From the cell containing the given text, extract its center point as (X, Y) coordinate. 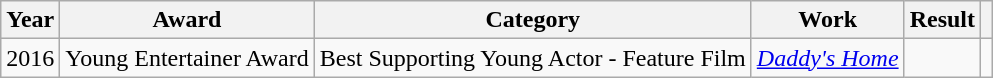
Best Supporting Young Actor - Feature Film (532, 58)
Work (828, 20)
Young Entertainer Award (187, 58)
Award (187, 20)
Year (30, 20)
Result (942, 20)
2016 (30, 58)
Category (532, 20)
Daddy's Home (828, 58)
